For the text-containing cell, return its midpoint in (X, Y) coordinate format. 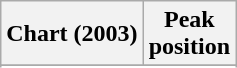
Peakposition (189, 34)
Chart (2003) (72, 34)
